Find where the given text appears and provide that cell's center as (X, Y) coordinate. 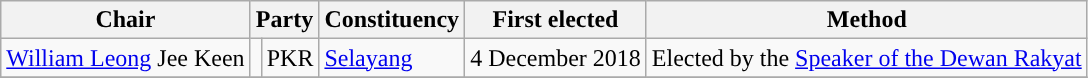
PKR (290, 58)
Elected by the Speaker of the Dewan Rakyat (866, 58)
Selayang (392, 58)
4 December 2018 (556, 58)
Chair (126, 20)
Constituency (392, 20)
Method (866, 20)
Party (284, 20)
First elected (556, 20)
William Leong Jee Keen (126, 58)
